Pinpoint the cell where the given text exists, returning its [x, y] midpoint coordinate. 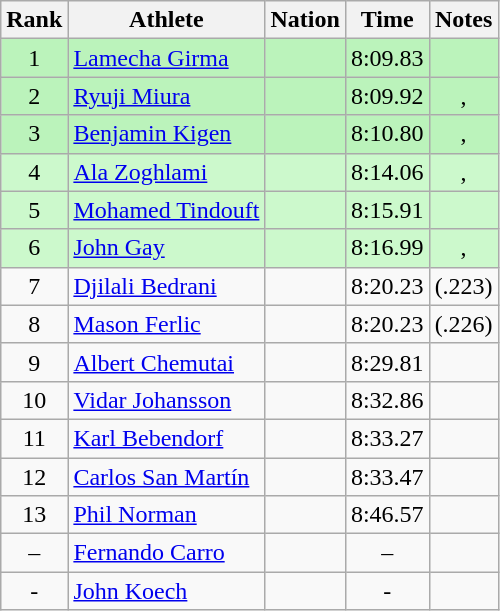
9 [34, 362]
Karl Bebendorf [166, 438]
Phil Norman [166, 515]
13 [34, 515]
Carlos San Martín [166, 477]
10 [34, 400]
8:46.57 [387, 515]
Djilali Bedrani [166, 286]
8:10.80 [387, 134]
1 [34, 58]
(.226) [464, 324]
4 [34, 172]
8 [34, 324]
(.223) [464, 286]
12 [34, 477]
Nation [305, 20]
Benjamin Kigen [166, 134]
Time [387, 20]
8:16.99 [387, 248]
Rank [34, 20]
8:32.86 [387, 400]
Lamecha Girma [166, 58]
Mason Ferlic [166, 324]
8:33.27 [387, 438]
Notes [464, 20]
11 [34, 438]
Ala Zoghlami [166, 172]
8:09.92 [387, 96]
John Koech [166, 591]
7 [34, 286]
John Gay [166, 248]
Fernando Carro [166, 553]
Ryuji Miura [166, 96]
Athlete [166, 20]
6 [34, 248]
Albert Chemutai [166, 362]
Vidar Johansson [166, 400]
8:09.83 [387, 58]
2 [34, 96]
8:33.47 [387, 477]
5 [34, 210]
Mohamed Tindouft [166, 210]
8:15.91 [387, 210]
8:29.81 [387, 362]
3 [34, 134]
8:14.06 [387, 172]
